Detect which cell encompasses the target text, then output its [X, Y] center coordinate. 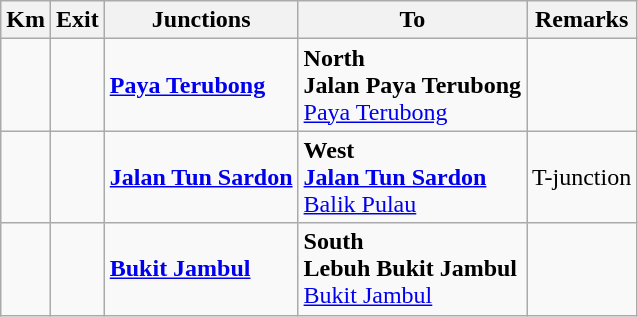
Remarks [582, 20]
North Jalan Paya TerubongPaya Terubong [412, 85]
Exit [77, 20]
Junctions [201, 20]
SouthLebuh Bukit JambulBukit Jambul [412, 269]
To [412, 20]
West Jalan Tun SardonBalik Pulau [412, 177]
Bukit Jambul [201, 269]
Km [26, 20]
Jalan Tun Sardon [201, 177]
T-junction [582, 177]
Paya Terubong [201, 85]
